Return [X, Y] of the center of cell containing provided text 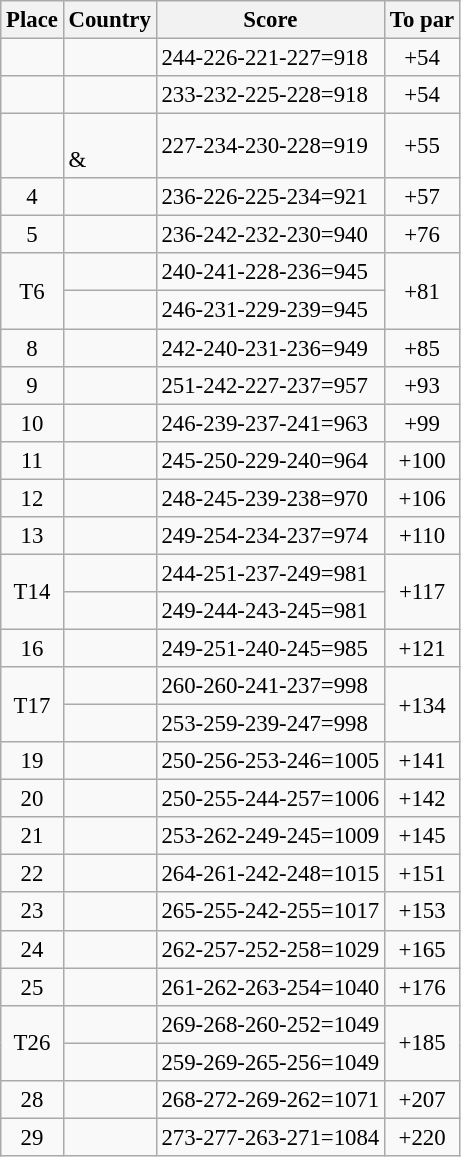
253-262-249-245=1009 [270, 836]
+93 [422, 385]
9 [32, 385]
249-244-243-245=981 [270, 611]
262-257-252-258=1029 [270, 949]
23 [32, 912]
+99 [422, 423]
+55 [422, 146]
+207 [422, 1100]
Score [270, 20]
+110 [422, 536]
Place [32, 20]
236-226-225-234=921 [270, 197]
236-242-232-230=940 [270, 235]
246-231-229-239=945 [270, 310]
246-239-237-241=963 [270, 423]
Country [110, 20]
250-256-253-246=1005 [270, 761]
+117 [422, 592]
+151 [422, 874]
29 [32, 1137]
4 [32, 197]
250-255-244-257=1006 [270, 799]
5 [32, 235]
+134 [422, 704]
16 [32, 648]
248-245-239-238=970 [270, 498]
12 [32, 498]
259-269-265-256=1049 [270, 1062]
+85 [422, 348]
+185 [422, 1042]
T17 [32, 704]
268-272-269-262=1071 [270, 1100]
244-251-237-249=981 [270, 573]
T6 [32, 292]
251-242-227-237=957 [270, 385]
+121 [422, 648]
& [110, 146]
253-259-239-247=998 [270, 724]
13 [32, 536]
+57 [422, 197]
249-251-240-245=985 [270, 648]
240-241-228-236=945 [270, 273]
20 [32, 799]
10 [32, 423]
21 [32, 836]
242-240-231-236=949 [270, 348]
T14 [32, 592]
28 [32, 1100]
+145 [422, 836]
19 [32, 761]
+76 [422, 235]
273-277-263-271=1084 [270, 1137]
+142 [422, 799]
245-250-229-240=964 [270, 460]
261-262-263-254=1040 [270, 987]
269-268-260-252=1049 [270, 1024]
260-260-241-237=998 [270, 686]
+176 [422, 987]
264-261-242-248=1015 [270, 874]
+100 [422, 460]
25 [32, 987]
+106 [422, 498]
227-234-230-228=919 [270, 146]
To par [422, 20]
8 [32, 348]
233-232-225-228=918 [270, 95]
24 [32, 949]
11 [32, 460]
+153 [422, 912]
+220 [422, 1137]
22 [32, 874]
+141 [422, 761]
T26 [32, 1042]
249-254-234-237=974 [270, 536]
244-226-221-227=918 [270, 58]
265-255-242-255=1017 [270, 912]
+81 [422, 292]
+165 [422, 949]
